From the cell containing the given text, extract its center point as (x, y) coordinate. 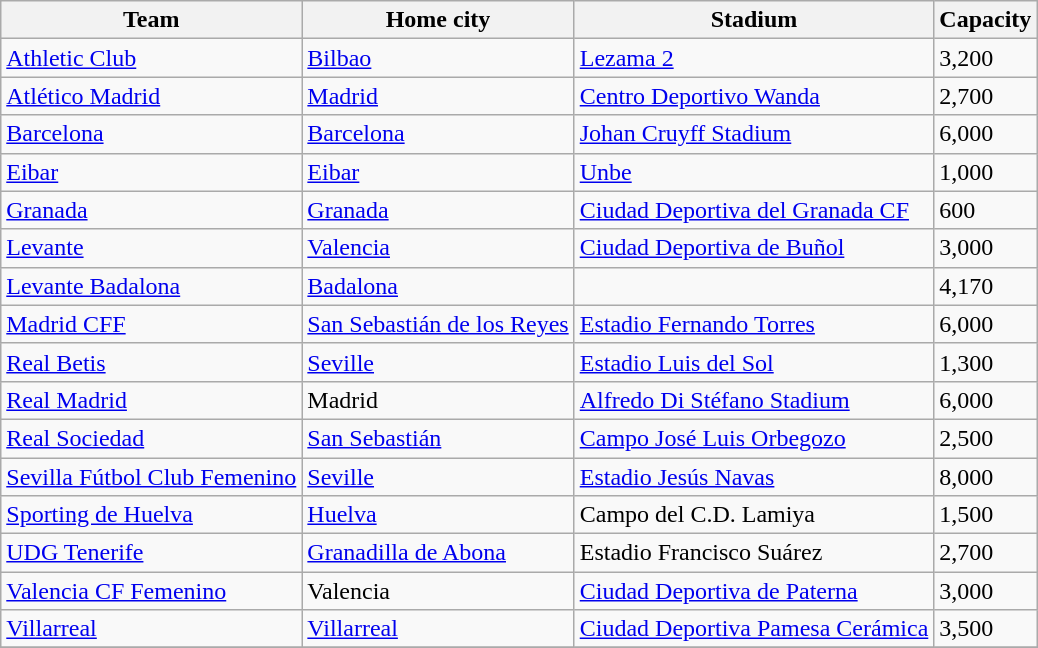
Bilbao (438, 58)
Stadium (754, 20)
Huelva (438, 515)
Capacity (986, 20)
Ciudad Deportiva Pamesa Cerámica (754, 629)
Real Sociedad (152, 438)
Levante Badalona (152, 286)
Atlético Madrid (152, 96)
Real Betis (152, 362)
Real Madrid (152, 400)
Levante (152, 248)
4,170 (986, 286)
Badalona (438, 286)
Lezama 2 (754, 58)
Ciudad Deportiva del Granada CF (754, 210)
Johan Cruyff Stadium (754, 134)
Valencia CF Femenino (152, 591)
Team (152, 20)
2,500 (986, 438)
UDG Tenerife (152, 553)
Estadio Fernando Torres (754, 324)
600 (986, 210)
San Sebastián (438, 438)
Estadio Jesús Navas (754, 477)
Ciudad Deportiva de Paterna (754, 591)
Granadilla de Abona (438, 553)
Sevilla Fútbol Club Femenino (152, 477)
Campo José Luis Orbegozo (754, 438)
3,200 (986, 58)
Estadio Luis del Sol (754, 362)
Centro Deportivo Wanda (754, 96)
Athletic Club (152, 58)
Campo del C.D. Lamiya (754, 515)
Estadio Francisco Suárez (754, 553)
San Sebastián de los Reyes (438, 324)
1,300 (986, 362)
Alfredo Di Stéfano Stadium (754, 400)
Ciudad Deportiva de Buñol (754, 248)
1,500 (986, 515)
8,000 (986, 477)
Sporting de Huelva (152, 515)
Madrid CFF (152, 324)
Home city (438, 20)
3,500 (986, 629)
1,000 (986, 172)
Unbe (754, 172)
